For the text-containing cell, return its midpoint in [X, Y] coordinate format. 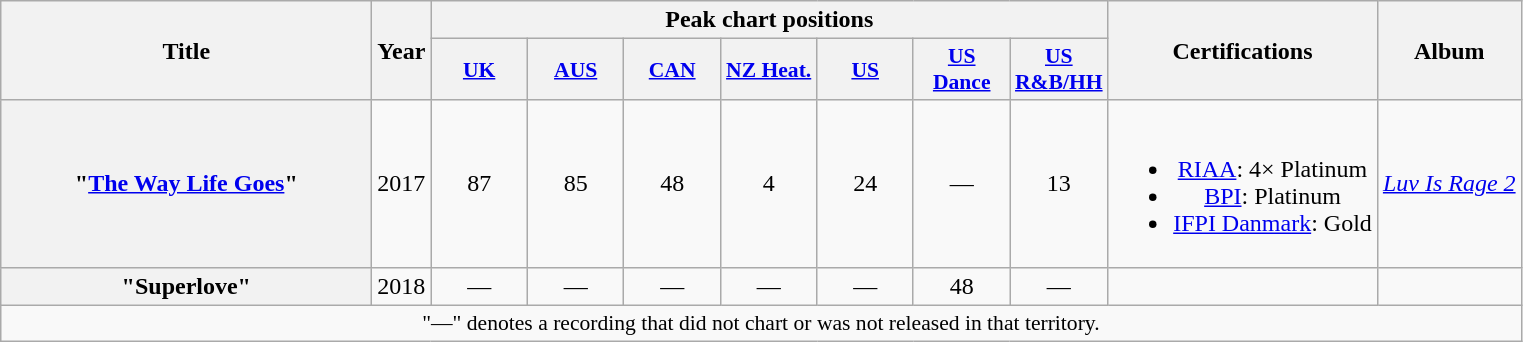
87 [480, 184]
Year [402, 50]
24 [866, 184]
2018 [402, 286]
Title [186, 50]
AUS [576, 70]
US [866, 70]
"Superlove" [186, 286]
CAN [672, 70]
13 [1059, 184]
Album [1449, 50]
USDance [962, 70]
"The Way Life Goes" [186, 184]
85 [576, 184]
2017 [402, 184]
UK [480, 70]
Peak chart positions [770, 20]
Certifications [1243, 50]
RIAA: 4× PlatinumBPI: PlatinumIFPI Danmark: Gold [1243, 184]
US R&B/HH [1059, 70]
Luv Is Rage 2 [1449, 184]
NZ Heat. [768, 70]
"—" denotes a recording that did not chart or was not released in that territory. [761, 323]
4 [768, 184]
